From the cell containing the given text, extract its center point as (X, Y) coordinate. 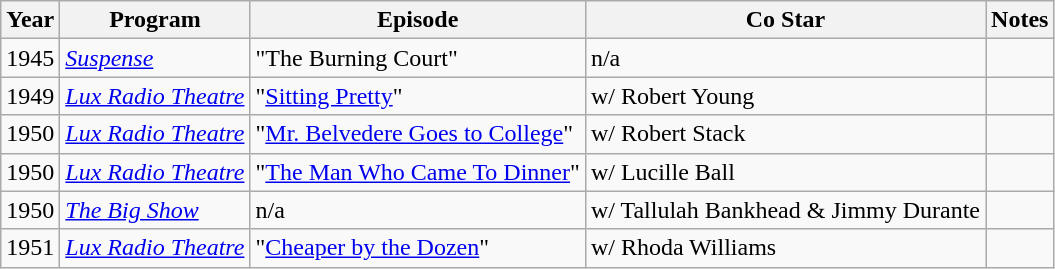
Year (30, 20)
The Big Show (155, 210)
Program (155, 20)
"Cheaper by the Dozen" (418, 248)
Episode (418, 20)
"The Man Who Came To Dinner" (418, 172)
1951 (30, 248)
1949 (30, 96)
"The Burning Court" (418, 58)
w/ Robert Young (785, 96)
1945 (30, 58)
w/ Robert Stack (785, 134)
Notes (1020, 20)
"Mr. Belvedere Goes to College" (418, 134)
Suspense (155, 58)
Co Star (785, 20)
w/ Tallulah Bankhead & Jimmy Durante (785, 210)
w/ Rhoda Williams (785, 248)
w/ Lucille Ball (785, 172)
"Sitting Pretty" (418, 96)
